Provide the (X, Y) coordinate of the cell's center where the given text is located.  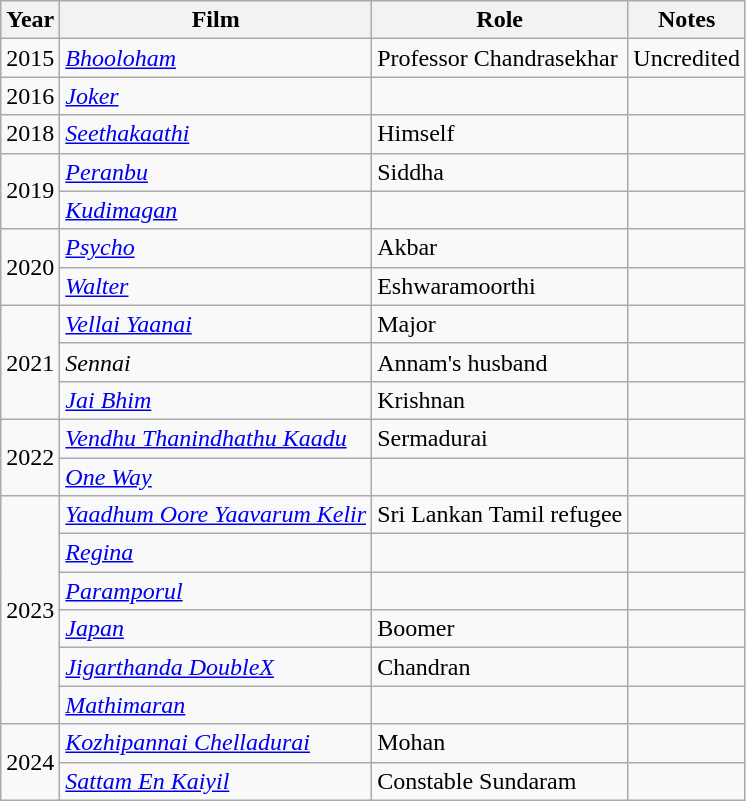
Constable Sundaram (500, 781)
Major (500, 324)
One Way (216, 477)
2016 (30, 96)
Annam's husband (500, 362)
Regina (216, 553)
Vellai Yaanai (216, 324)
2024 (30, 762)
Chandran (500, 667)
Bhooloham (216, 58)
Eshwaramoorthi (500, 286)
Jigarthanda DoubleX (216, 667)
Kozhipannai Chelladurai (216, 743)
Peranbu (216, 172)
Professor Chandrasekhar (500, 58)
2023 (30, 610)
Uncredited (687, 58)
Himself (500, 134)
Year (30, 20)
Siddha (500, 172)
Notes (687, 20)
Sermadurai (500, 438)
Sattam En Kaiyil (216, 781)
Paramporul (216, 591)
Akbar (500, 248)
Yaadhum Oore Yaavarum Kelir (216, 515)
Joker (216, 96)
Mathimaran (216, 705)
2021 (30, 362)
2022 (30, 457)
Boomer (500, 629)
2019 (30, 191)
2015 (30, 58)
Sennai (216, 362)
Role (500, 20)
Sri Lankan Tamil refugee (500, 515)
Film (216, 20)
Vendhu Thanindhathu Kaadu (216, 438)
Mohan (500, 743)
Kudimagan (216, 210)
Krishnan (500, 400)
Japan (216, 629)
Jai Bhim (216, 400)
2020 (30, 267)
Seethakaathi (216, 134)
Psycho (216, 248)
Walter (216, 286)
2018 (30, 134)
